Find where the given text appears and provide that cell's center as (X, Y) coordinate. 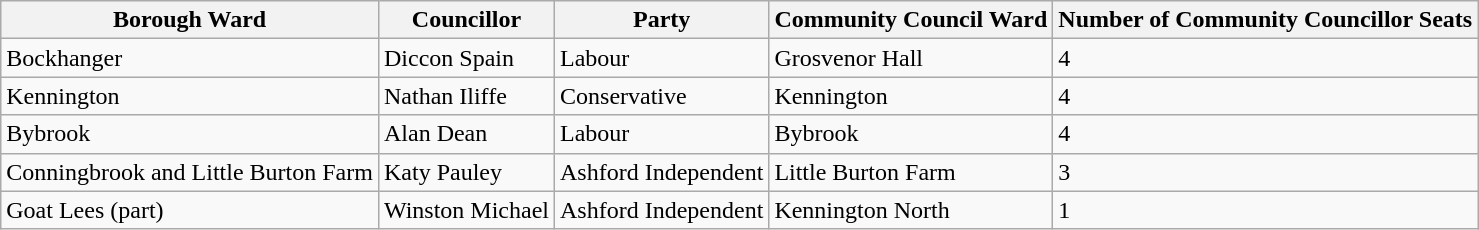
Goat Lees (part) (190, 210)
Grosvenor Hall (911, 58)
Kennington North (911, 210)
Number of Community Councillor Seats (1266, 20)
Little Burton Farm (911, 172)
Bockhanger (190, 58)
Winston Michael (466, 210)
1 (1266, 210)
Alan Dean (466, 134)
Conningbrook and Little Burton Farm (190, 172)
Nathan Iliffe (466, 96)
Conservative (662, 96)
Borough Ward (190, 20)
Party (662, 20)
Diccon Spain (466, 58)
Community Council Ward (911, 20)
Councillor (466, 20)
Katy Pauley (466, 172)
3 (1266, 172)
